Search for the cell housing the specified text and yield its [X, Y] center coordinate. 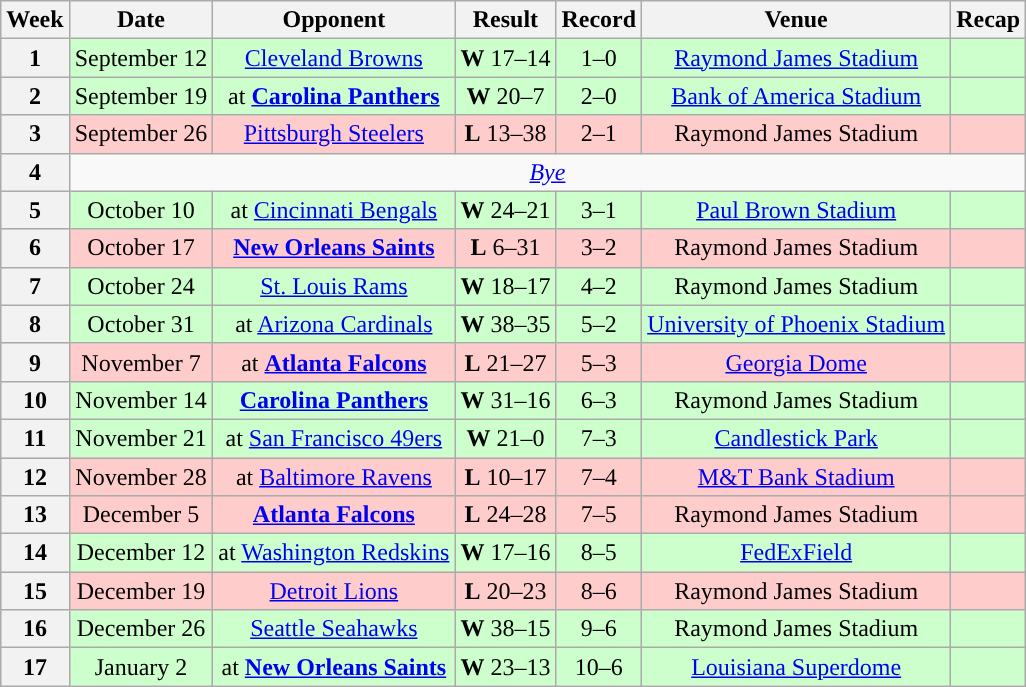
Bank of America Stadium [796, 96]
October 24 [141, 286]
2–0 [599, 96]
December 12 [141, 553]
W 21–0 [506, 438]
September 26 [141, 134]
Seattle Seahawks [334, 629]
University of Phoenix Stadium [796, 324]
September 19 [141, 96]
Detroit Lions [334, 591]
5–3 [599, 362]
December 19 [141, 591]
1 [35, 58]
Pittsburgh Steelers [334, 134]
Record [599, 20]
L 10–17 [506, 477]
December 5 [141, 515]
Cleveland Browns [334, 58]
4 [35, 172]
FedExField [796, 553]
L 6–31 [506, 248]
10 [35, 400]
November 7 [141, 362]
November 28 [141, 477]
Venue [796, 20]
Recap [988, 20]
8 [35, 324]
September 12 [141, 58]
W 31–16 [506, 400]
2–1 [599, 134]
6 [35, 248]
Carolina Panthers [334, 400]
L 20–23 [506, 591]
at Atlanta Falcons [334, 362]
October 31 [141, 324]
New Orleans Saints [334, 248]
at Baltimore Ravens [334, 477]
5–2 [599, 324]
January 2 [141, 667]
9–6 [599, 629]
Paul Brown Stadium [796, 210]
6–3 [599, 400]
W 18–17 [506, 286]
St. Louis Rams [334, 286]
Atlanta Falcons [334, 515]
7 [35, 286]
8–6 [599, 591]
Louisiana Superdome [796, 667]
W 24–21 [506, 210]
November 14 [141, 400]
Bye [548, 172]
7–5 [599, 515]
at New Orleans Saints [334, 667]
L 21–27 [506, 362]
14 [35, 553]
10–6 [599, 667]
3–1 [599, 210]
at Arizona Cardinals [334, 324]
8–5 [599, 553]
1–0 [599, 58]
13 [35, 515]
October 10 [141, 210]
W 17–16 [506, 553]
W 38–35 [506, 324]
4–2 [599, 286]
at Cincinnati Bengals [334, 210]
at Washington Redskins [334, 553]
November 21 [141, 438]
2 [35, 96]
12 [35, 477]
M&T Bank Stadium [796, 477]
Candlestick Park [796, 438]
W 20–7 [506, 96]
7–3 [599, 438]
7–4 [599, 477]
December 26 [141, 629]
Opponent [334, 20]
5 [35, 210]
Result [506, 20]
L 13–38 [506, 134]
16 [35, 629]
at San Francisco 49ers [334, 438]
3–2 [599, 248]
11 [35, 438]
at Carolina Panthers [334, 96]
October 17 [141, 248]
9 [35, 362]
3 [35, 134]
Georgia Dome [796, 362]
17 [35, 667]
W 17–14 [506, 58]
15 [35, 591]
L 24–28 [506, 515]
W 23–13 [506, 667]
Date [141, 20]
Week [35, 20]
W 38–15 [506, 629]
